Return (X, Y) of the center of cell containing provided text 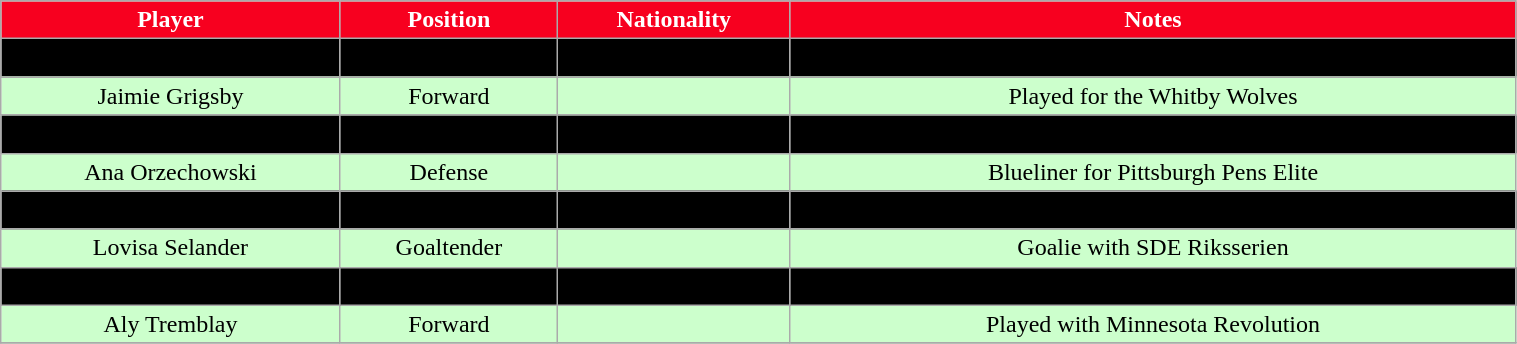
Jaimie Grigsby (170, 96)
Position (448, 20)
Blueliner for Pittsburgh Pens Elite (1153, 172)
Notes (1153, 20)
Player (170, 20)
Aly Tremblay (170, 324)
Played with Chicago Young Americans (1153, 286)
Played for the Whitby Wolves (1153, 96)
Goalie with SDE Riksserien (1153, 248)
Josefine Hansen (170, 134)
Ana Orzechowski (170, 172)
Kira Bombay (170, 58)
Taylor Schwalbe (170, 210)
Nationality (674, 20)
Played with Minnesota Revolution (1153, 324)
Makenna Thomas (170, 286)
Minded the Net for Nepean Jr. Wildcats (1153, 58)
Lovisa Selander (170, 248)
